Provide the [X, Y] coordinate of the cell's center where the given text is located.  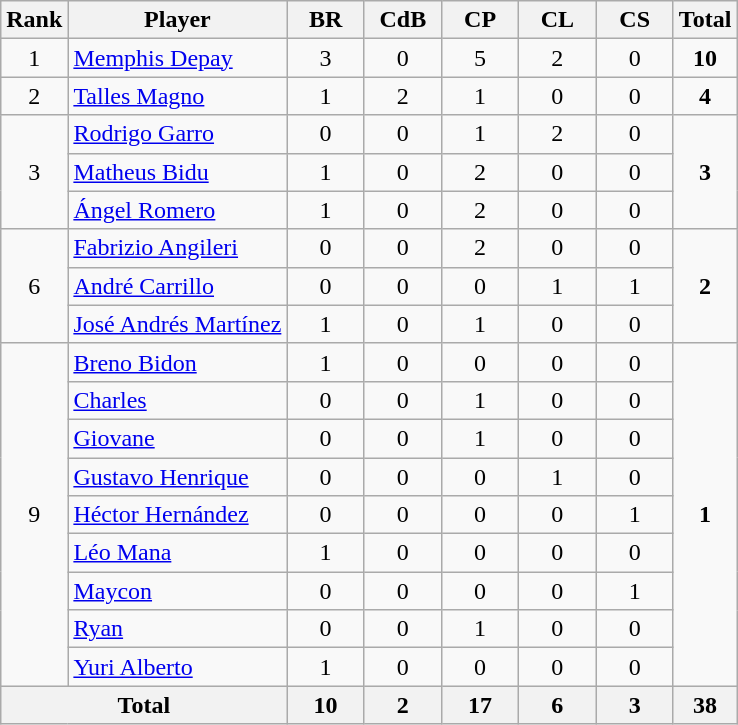
Player [178, 20]
Memphis Depay [178, 58]
Fabrizio Angileri [178, 248]
38 [705, 705]
Rodrigo Garro [178, 134]
17 [480, 705]
André Carrillo [178, 286]
CL [558, 20]
CdB [402, 20]
Héctor Hernández [178, 515]
Giovane [178, 438]
Rank [34, 20]
Charles [178, 400]
Yuri Alberto [178, 667]
5 [480, 58]
Gustavo Henrique [178, 477]
Maycon [178, 591]
4 [705, 96]
José Andrés Martínez [178, 324]
9 [34, 514]
Léo Mana [178, 553]
Ángel Romero [178, 210]
CS [634, 20]
Ryan [178, 629]
BR [326, 20]
Breno Bidon [178, 362]
Talles Magno [178, 96]
Matheus Bidu [178, 172]
CP [480, 20]
